Return the [X, Y] coordinate for the center point of the cell that contains the specified text.  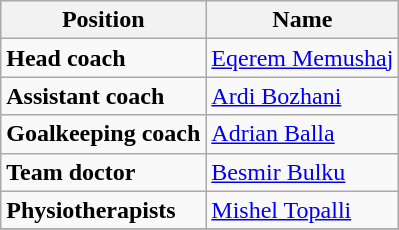
Position [104, 20]
Goalkeeping coach [104, 134]
Adrian Balla [302, 134]
Assistant coach [104, 96]
Physiotherapists [104, 210]
Name [302, 20]
Eqerem Memushaj [302, 58]
Mishel Topalli [302, 210]
Ardi Bozhani [302, 96]
Team doctor [104, 172]
Besmir Bulku [302, 172]
Head coach [104, 58]
